Determine the [X, Y] coordinate at the center of the cell enclosing the given text.  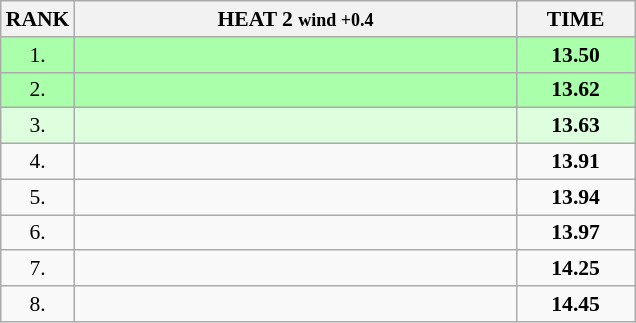
TIME [576, 19]
7. [38, 269]
14.45 [576, 304]
HEAT 2 wind +0.4 [295, 19]
3. [38, 126]
1. [38, 55]
8. [38, 304]
6. [38, 233]
13.50 [576, 55]
13.94 [576, 197]
2. [38, 90]
5. [38, 197]
13.91 [576, 162]
14.25 [576, 269]
13.97 [576, 233]
13.63 [576, 126]
13.62 [576, 90]
4. [38, 162]
RANK [38, 19]
